Return [X, Y] of the center of cell containing provided text 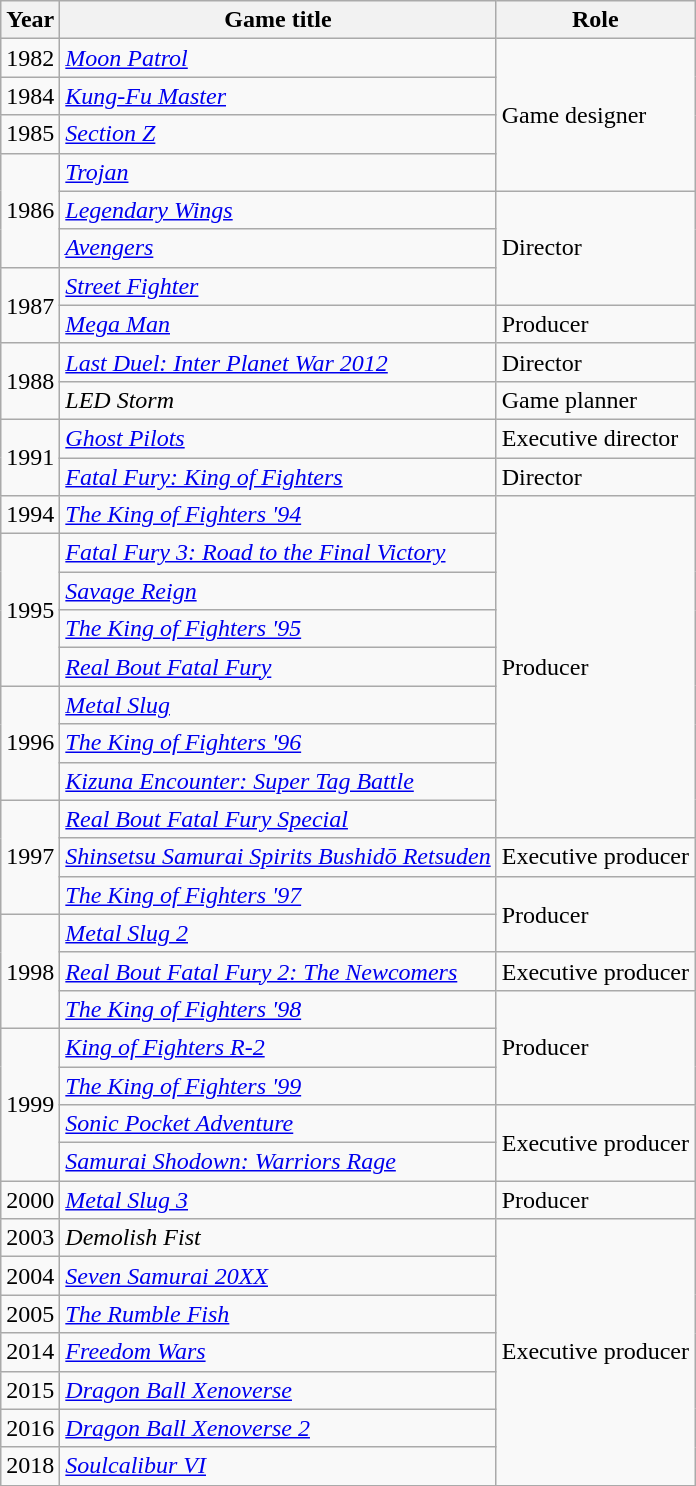
King of Fighters R-2 [278, 1047]
1988 [30, 381]
1994 [30, 515]
The King of Fighters '97 [278, 895]
Ghost Pilots [278, 438]
1997 [30, 857]
Sonic Pocket Adventure [278, 1124]
The Rumble Fish [278, 1314]
Kizuna Encounter: Super Tag Battle [278, 781]
1998 [30, 971]
Game planner [595, 400]
Game designer [595, 115]
Avengers [278, 248]
Year [30, 20]
Freedom Wars [278, 1352]
2005 [30, 1314]
1996 [30, 743]
Real Bout Fatal Fury [278, 667]
Metal Slug [278, 705]
The King of Fighters '99 [278, 1085]
Fatal Fury 3: Road to the Final Victory [278, 553]
2004 [30, 1276]
Shinsetsu Samurai Spirits Bushidō Retsuden [278, 857]
2000 [30, 1200]
Metal Slug 3 [278, 1200]
The King of Fighters '95 [278, 629]
The King of Fighters '98 [278, 1009]
Dragon Ball Xenoverse [278, 1390]
The King of Fighters '94 [278, 515]
Demolish Fist [278, 1238]
Real Bout Fatal Fury 2: The Newcomers [278, 971]
2016 [30, 1428]
Seven Samurai 20XX [278, 1276]
Moon Patrol [278, 58]
Metal Slug 2 [278, 933]
Trojan [278, 172]
Street Fighter [278, 286]
Real Bout Fatal Fury Special [278, 819]
2014 [30, 1352]
1982 [30, 58]
The King of Fighters '96 [278, 743]
1991 [30, 457]
Section Z [278, 134]
1987 [30, 305]
Legendary Wings [278, 210]
Last Duel: Inter Planet War 2012 [278, 362]
2015 [30, 1390]
Mega Man [278, 324]
1995 [30, 610]
2018 [30, 1466]
1999 [30, 1104]
Kung-Fu Master [278, 96]
1986 [30, 210]
Dragon Ball Xenoverse 2 [278, 1428]
LED Storm [278, 400]
Game title [278, 20]
Soulcalibur VI [278, 1466]
1984 [30, 96]
1985 [30, 134]
2003 [30, 1238]
Role [595, 20]
Savage Reign [278, 591]
Executive director [595, 438]
Fatal Fury: King of Fighters [278, 477]
Samurai Shodown: Warriors Rage [278, 1162]
